Capture the cell that displays the provided text and extract its (x, y) central coordinate. 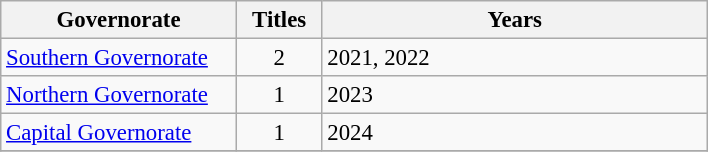
Years (515, 20)
2021, 2022 (515, 58)
Capital Governorate (119, 133)
2023 (515, 95)
Titles (279, 20)
2024 (515, 133)
Southern Governorate (119, 58)
Governorate (119, 20)
Northern Governorate (119, 95)
2 (279, 58)
